Scan for the cell matching the given text and deliver its [x, y] coordinate at center. 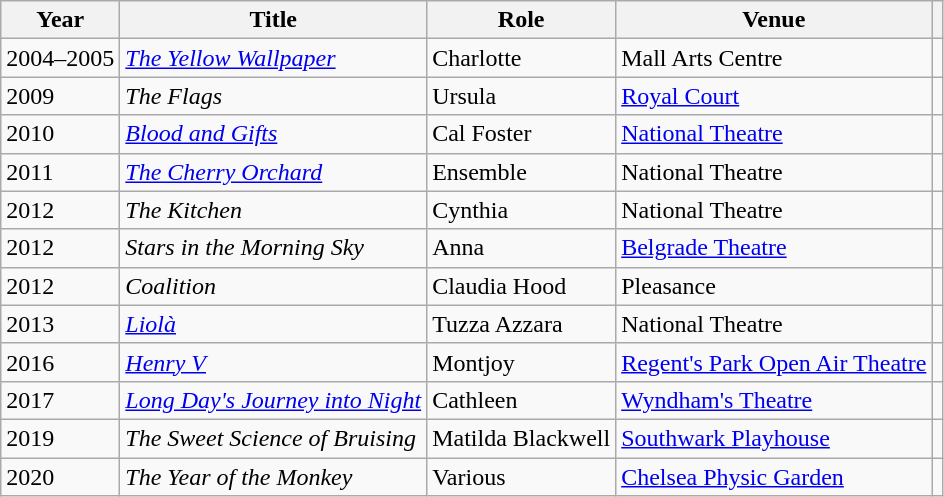
Cynthia [522, 210]
Blood and Gifts [274, 134]
2019 [60, 438]
Tuzza Azzara [522, 324]
Ursula [522, 96]
Mall Arts Centre [774, 58]
Southwark Playhouse [774, 438]
The Yellow Wallpaper [274, 58]
Coalition [274, 286]
The Sweet Science of Bruising [274, 438]
The Year of the Monkey [274, 477]
The Cherry Orchard [274, 172]
Long Day's Journey into Night [274, 400]
Cal Foster [522, 134]
2017 [60, 400]
Anna [522, 248]
Henry V [274, 362]
Belgrade Theatre [774, 248]
2011 [60, 172]
Matilda Blackwell [522, 438]
Liolà [274, 324]
The Flags [274, 96]
2016 [60, 362]
Venue [774, 20]
Year [60, 20]
2004–2005 [60, 58]
Regent's Park Open Air Theatre [774, 362]
Wyndham's Theatre [774, 400]
2009 [60, 96]
Title [274, 20]
Royal Court [774, 96]
Cathleen [522, 400]
Chelsea Physic Garden [774, 477]
Montjoy [522, 362]
2020 [60, 477]
Stars in the Morning Sky [274, 248]
2010 [60, 134]
Claudia Hood [522, 286]
Pleasance [774, 286]
Role [522, 20]
Ensemble [522, 172]
The Kitchen [274, 210]
Various [522, 477]
2013 [60, 324]
Charlotte [522, 58]
